Search for the cell housing the specified text and yield its [x, y] center coordinate. 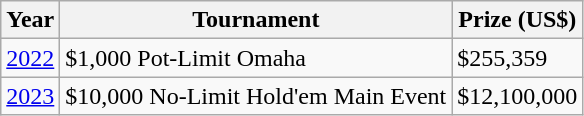
$10,000 No-Limit Hold'em Main Event [256, 96]
Tournament [256, 20]
Prize (US$) [518, 20]
$1,000 Pot-Limit Omaha [256, 58]
2023 [30, 96]
$255,359 [518, 58]
Year [30, 20]
$12,100,000 [518, 96]
2022 [30, 58]
